Determine the (X, Y) coordinate at the center of the cell enclosing the given text.  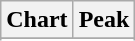
Peak (104, 20)
Chart (37, 20)
